Provide the [X, Y] coordinate of the cell's center where the given text is located.  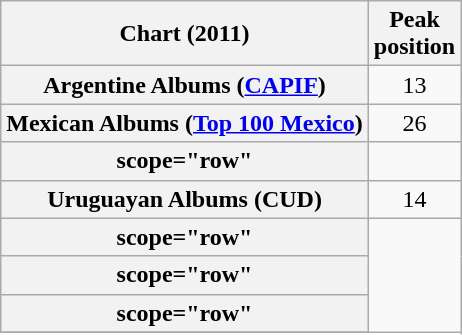
Chart (2011) [185, 34]
14 [414, 199]
Uruguayan Albums (CUD) [185, 199]
13 [414, 85]
Argentine Albums (CAPIF) [185, 85]
26 [414, 123]
Mexican Albums (Top 100 Mexico) [185, 123]
Peakposition [414, 34]
